Return the [X, Y] coordinate for the center point of the cell that contains the specified text.  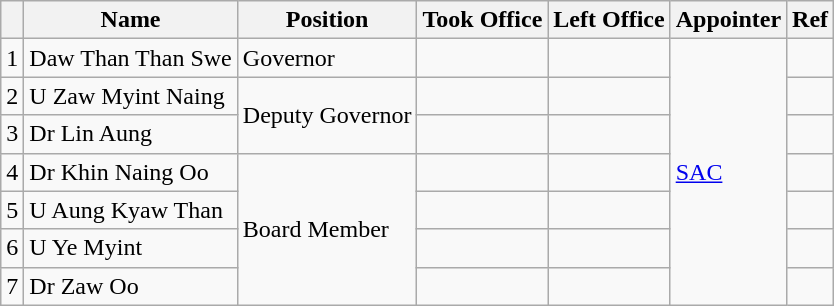
U Ye Myint [130, 248]
6 [12, 248]
Took Office [482, 20]
U Aung Kyaw Than [130, 210]
Position [327, 20]
Appointer [728, 20]
7 [12, 286]
SAC [728, 172]
4 [12, 172]
Board Member [327, 229]
Deputy Governor [327, 115]
U Zaw Myint Naing [130, 96]
Governor [327, 58]
Left Office [609, 20]
Dr Khin Naing Oo [130, 172]
Name [130, 20]
Dr Lin Aung [130, 134]
5 [12, 210]
3 [12, 134]
2 [12, 96]
Dr Zaw Oo [130, 286]
Daw Than Than Swe [130, 58]
Ref [810, 20]
1 [12, 58]
